Provide the [x, y] coordinate of the cell's center where the given text is located.  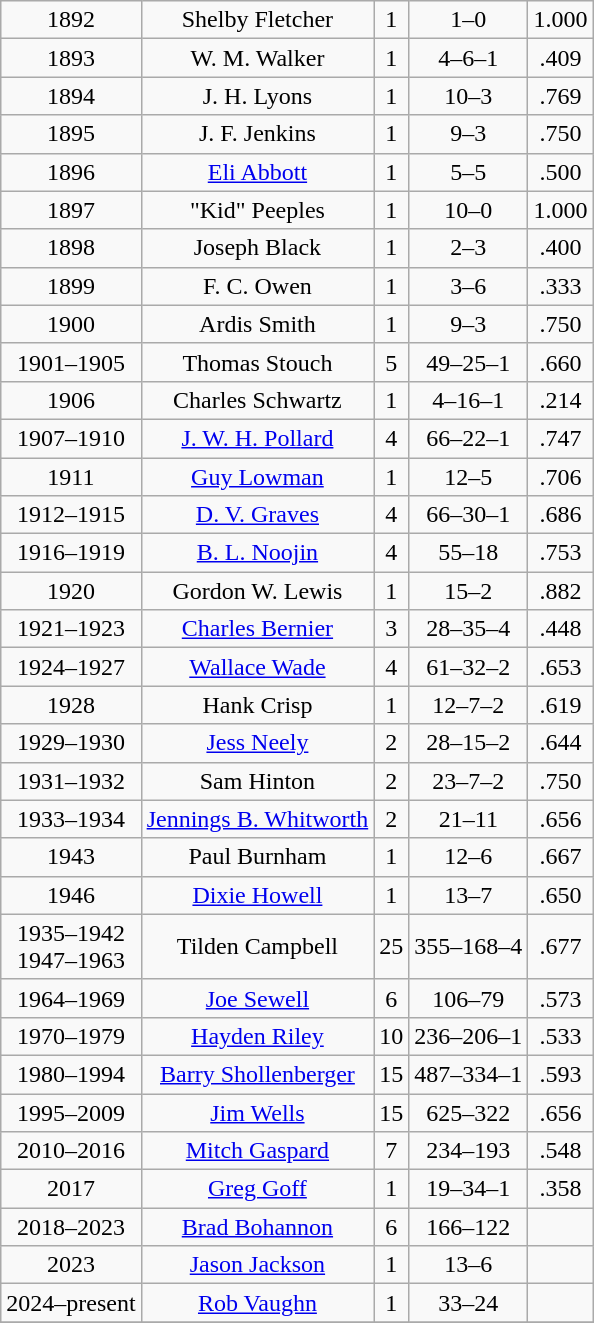
W. M. Walker [258, 58]
Jess Neely [258, 743]
Charles Schwartz [258, 400]
166–122 [468, 1227]
.533 [560, 1036]
.753 [560, 553]
2024–present [71, 1303]
236–206–1 [468, 1036]
66–22–1 [468, 438]
106–79 [468, 998]
F. C. Owen [258, 286]
28–35–4 [468, 629]
.769 [560, 96]
Tilden Campbell [258, 946]
.548 [560, 1151]
1916–1919 [71, 553]
.644 [560, 743]
1970–1979 [71, 1036]
10–0 [468, 210]
Joe Sewell [258, 998]
J. F. Jenkins [258, 134]
.882 [560, 591]
Paul Burnham [258, 857]
Hayden Riley [258, 1036]
4–6–1 [468, 58]
1907–1910 [71, 438]
Thomas Stouch [258, 362]
1893 [71, 58]
Wallace Wade [258, 667]
1929–1930 [71, 743]
Gordon W. Lewis [258, 591]
3–6 [468, 286]
Joseph Black [258, 248]
.747 [560, 438]
1912–1915 [71, 515]
1946 [71, 895]
2010–2016 [71, 1151]
D. V. Graves [258, 515]
1896 [71, 172]
1897 [71, 210]
1898 [71, 248]
21–11 [468, 819]
Jason Jackson [258, 1265]
Barry Shollenberger [258, 1074]
J. W. H. Pollard [258, 438]
1921–1923 [71, 629]
Shelby Fletcher [258, 20]
Guy Lowman [258, 477]
Ardis Smith [258, 324]
15–2 [468, 591]
2018–2023 [71, 1227]
12–6 [468, 857]
B. L. Noojin [258, 553]
55–18 [468, 553]
2–3 [468, 248]
.409 [560, 58]
.650 [560, 895]
13–7 [468, 895]
1964–1969 [71, 998]
25 [392, 946]
1928 [71, 705]
J. H. Lyons [258, 96]
Hank Crisp [258, 705]
1899 [71, 286]
Brad Bohannon [258, 1227]
.667 [560, 857]
Jim Wells [258, 1113]
1943 [71, 857]
.619 [560, 705]
5–5 [468, 172]
3 [392, 629]
Dixie Howell [258, 895]
28–15–2 [468, 743]
.653 [560, 667]
1894 [71, 96]
.448 [560, 629]
1920 [71, 591]
61–32–2 [468, 667]
625–322 [468, 1113]
1933–1934 [71, 819]
1935–19421947–1963 [71, 946]
Rob Vaughn [258, 1303]
Eli Abbott [258, 172]
Jennings B. Whitworth [258, 819]
1900 [71, 324]
13–6 [468, 1265]
1931–1932 [71, 781]
355–168–4 [468, 946]
66–30–1 [468, 515]
1901–1905 [71, 362]
.500 [560, 172]
10 [392, 1036]
1895 [71, 134]
.333 [560, 286]
1892 [71, 20]
2023 [71, 1265]
10–3 [468, 96]
487–334–1 [468, 1074]
1924–1927 [71, 667]
4–16–1 [468, 400]
.686 [560, 515]
7 [392, 1151]
5 [392, 362]
12–5 [468, 477]
1980–1994 [71, 1074]
.593 [560, 1074]
Mitch Gaspard [258, 1151]
.400 [560, 248]
.660 [560, 362]
1906 [71, 400]
1911 [71, 477]
"Kid" Peeples [258, 210]
.358 [560, 1189]
33–24 [468, 1303]
1995–2009 [71, 1113]
12–7–2 [468, 705]
1–0 [468, 20]
23–7–2 [468, 781]
49–25–1 [468, 362]
234–193 [468, 1151]
Charles Bernier [258, 629]
.573 [560, 998]
.677 [560, 946]
Sam Hinton [258, 781]
19–34–1 [468, 1189]
.214 [560, 400]
2017 [71, 1189]
.706 [560, 477]
Greg Goff [258, 1189]
